Return (x, y) of the center of cell containing provided text 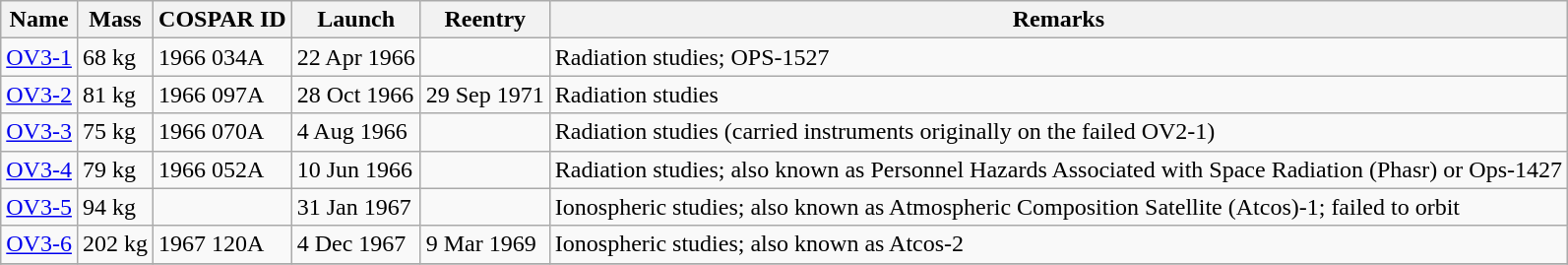
Remarks (1058, 20)
Radiation studies; also known as Personnel Hazards Associated with Space Radiation (Phasr) or Ops-1427 (1058, 169)
29 Sep 1971 (484, 95)
Mass (114, 20)
1966 052A (222, 169)
COSPAR ID (222, 20)
22 Apr 1966 (356, 57)
Launch (356, 20)
OV3-3 (39, 132)
10 Jun 1966 (356, 169)
Name (39, 20)
4 Dec 1967 (356, 244)
75 kg (114, 132)
Reentry (484, 20)
28 Oct 1966 (356, 95)
Radiation studies (1058, 95)
1967 120A (222, 244)
9 Mar 1969 (484, 244)
31 Jan 1967 (356, 207)
81 kg (114, 95)
Radiation studies (carried instruments originally on the failed OV2-1) (1058, 132)
Ionospheric studies; also known as Atmospheric Composition Satellite (Atcos)-1; failed to orbit (1058, 207)
94 kg (114, 207)
Radiation studies; OPS-1527 (1058, 57)
OV3-5 (39, 207)
4 Aug 1966 (356, 132)
OV3-6 (39, 244)
1966 070A (222, 132)
OV3-2 (39, 95)
OV3-1 (39, 57)
1966 097A (222, 95)
Ionospheric studies; also known as Atcos-2 (1058, 244)
OV3-4 (39, 169)
68 kg (114, 57)
79 kg (114, 169)
202 kg (114, 244)
1966 034A (222, 57)
